Capture the cell that displays the provided text and extract its [X, Y] central coordinate. 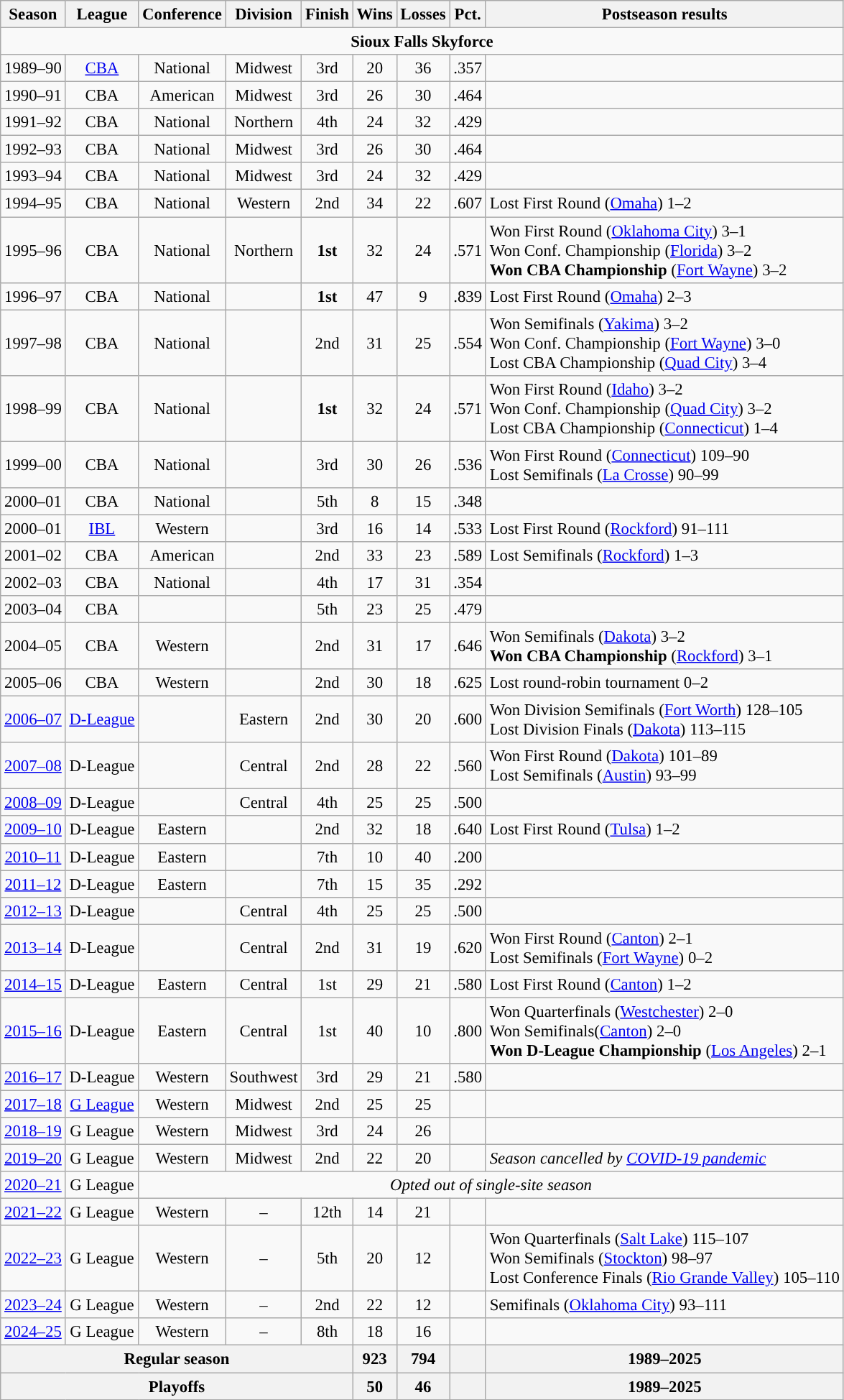
Finish [328, 14]
Won Division Semifinals (Fort Worth) 128–105 Lost Division Finals (Dakota) 113–115 [664, 720]
.600 [468, 720]
Losses [423, 14]
.357 [468, 68]
Lost Semifinals (Rockford) 1–3 [664, 556]
.646 [468, 647]
794 [423, 1359]
Southwest [264, 1077]
Playoffs [177, 1386]
12th [328, 1212]
2001–02 [33, 556]
28 [375, 766]
33 [375, 556]
35 [423, 884]
2009–10 [33, 830]
.536 [468, 464]
Lost First Round (Omaha) 2–3 [664, 296]
19 [423, 947]
1991–92 [33, 122]
Lost First Round (Tulsa) 1–2 [664, 830]
9 [423, 296]
2014–15 [33, 985]
Pct. [468, 14]
Lost First Round (Canton) 1–2 [664, 985]
2007–08 [33, 766]
2013–14 [33, 947]
2004–05 [33, 647]
2023–24 [33, 1305]
.800 [468, 1031]
923 [375, 1359]
2006–07 [33, 720]
.625 [468, 683]
.560 [468, 766]
.292 [468, 884]
2012–13 [33, 911]
Regular season [177, 1359]
.479 [468, 609]
36 [423, 68]
1998–99 [33, 408]
2015–16 [33, 1031]
.620 [468, 947]
League [102, 14]
8 [375, 502]
2020–21 [33, 1185]
2003–04 [33, 609]
.533 [468, 528]
2017–18 [33, 1104]
Wins [375, 14]
2021–22 [33, 1212]
Won First Round (Connecticut) 109–90 Lost Semifinals (La Crosse) 90–99 [664, 464]
Sioux Falls Skyforce [422, 42]
Lost First Round (Rockford) 91–111 [664, 528]
8th [328, 1332]
Opted out of single-site season [491, 1185]
1989–90 [33, 68]
Conference [182, 14]
Won First Round (Idaho) 3–2 Won Conf. Championship (Quad City) 3–2 Lost CBA Championship (Connecticut) 1–4 [664, 408]
2022–23 [33, 1258]
2005–06 [33, 683]
Division [264, 14]
Won Semifinals (Dakota) 3–2 Won CBA Championship (Rockford) 3–1 [664, 647]
Semifinals (Oklahoma City) 93–111 [664, 1305]
Won First Round (Canton) 2–1 Lost Semifinals (Fort Wayne) 0–2 [664, 947]
Lost round-robin tournament 0–2 [664, 683]
.839 [468, 296]
Season cancelled by COVID-19 pandemic [664, 1159]
.200 [468, 857]
2024–25 [33, 1332]
Won First Round (Oklahoma City) 3–1 Won Conf. Championship (Florida) 3–2 Won CBA Championship (Fort Wayne) 3–2 [664, 250]
2002–03 [33, 582]
2008–09 [33, 803]
.554 [468, 343]
Lost First Round (Omaha) 1–2 [664, 203]
2011–12 [33, 884]
.607 [468, 203]
1993–94 [33, 176]
Won Quarterfinals (Westchester) 2–0Won Semifinals(Canton) 2–0Won D-League Championship (Los Angeles) 2–1 [664, 1031]
2018–19 [33, 1131]
IBL [102, 528]
1999–00 [33, 464]
1995–96 [33, 250]
.640 [468, 830]
.348 [468, 502]
Won Quarterfinals (Salt Lake) 115–107Won Semifinals (Stockton) 98–97Lost Conference Finals (Rio Grande Valley) 105–110 [664, 1258]
1994–95 [33, 203]
.354 [468, 582]
34 [375, 203]
1996–97 [33, 296]
Won First Round (Dakota) 101–89 Lost Semifinals (Austin) 93–99 [664, 766]
47 [375, 296]
1997–98 [33, 343]
1990–91 [33, 96]
.589 [468, 556]
Won Semifinals (Yakima) 3–2 Won Conf. Championship (Fort Wayne) 3–0 Lost CBA Championship (Quad City) 3–4 [664, 343]
50 [375, 1386]
1992–93 [33, 149]
46 [423, 1386]
2016–17 [33, 1077]
2019–20 [33, 1159]
2010–11 [33, 857]
Postseason results [664, 14]
Season [33, 14]
